Determine the (X, Y) coordinate at the center of the cell enclosing the given text.  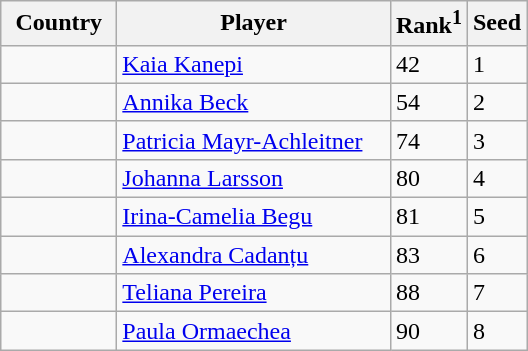
Paula Ormaechea (254, 331)
2 (496, 102)
83 (428, 255)
54 (428, 102)
Alexandra Cadanțu (254, 255)
74 (428, 140)
Teliana Pereira (254, 293)
Seed (496, 24)
7 (496, 293)
Annika Beck (254, 102)
Player (254, 24)
Kaia Kanepi (254, 64)
Patricia Mayr-Achleitner (254, 140)
4 (496, 178)
Irina-Camelia Begu (254, 217)
6 (496, 255)
3 (496, 140)
Johanna Larsson (254, 178)
90 (428, 331)
8 (496, 331)
81 (428, 217)
Country (59, 24)
80 (428, 178)
Rank1 (428, 24)
1 (496, 64)
5 (496, 217)
42 (428, 64)
88 (428, 293)
